Search for the cell housing the specified text and yield its (x, y) center coordinate. 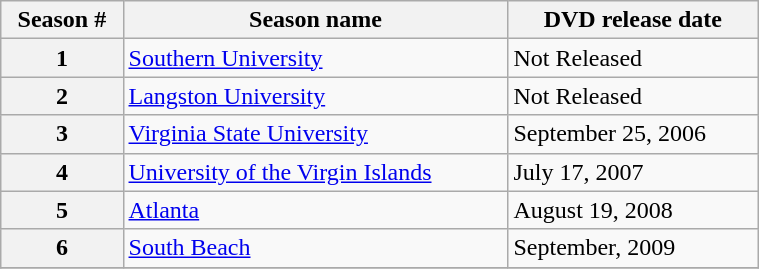
July 17, 2007 (633, 172)
5 (62, 210)
Southern University (316, 58)
September 25, 2006 (633, 134)
6 (62, 248)
Virginia State University (316, 134)
September, 2009 (633, 248)
South Beach (316, 248)
DVD release date (633, 20)
3 (62, 134)
Langston University (316, 96)
1 (62, 58)
2 (62, 96)
University of the Virgin Islands (316, 172)
4 (62, 172)
August 19, 2008 (633, 210)
Atlanta (316, 210)
Season name (316, 20)
Season # (62, 20)
